Find where the given text appears and provide that cell's center as [x, y] coordinate. 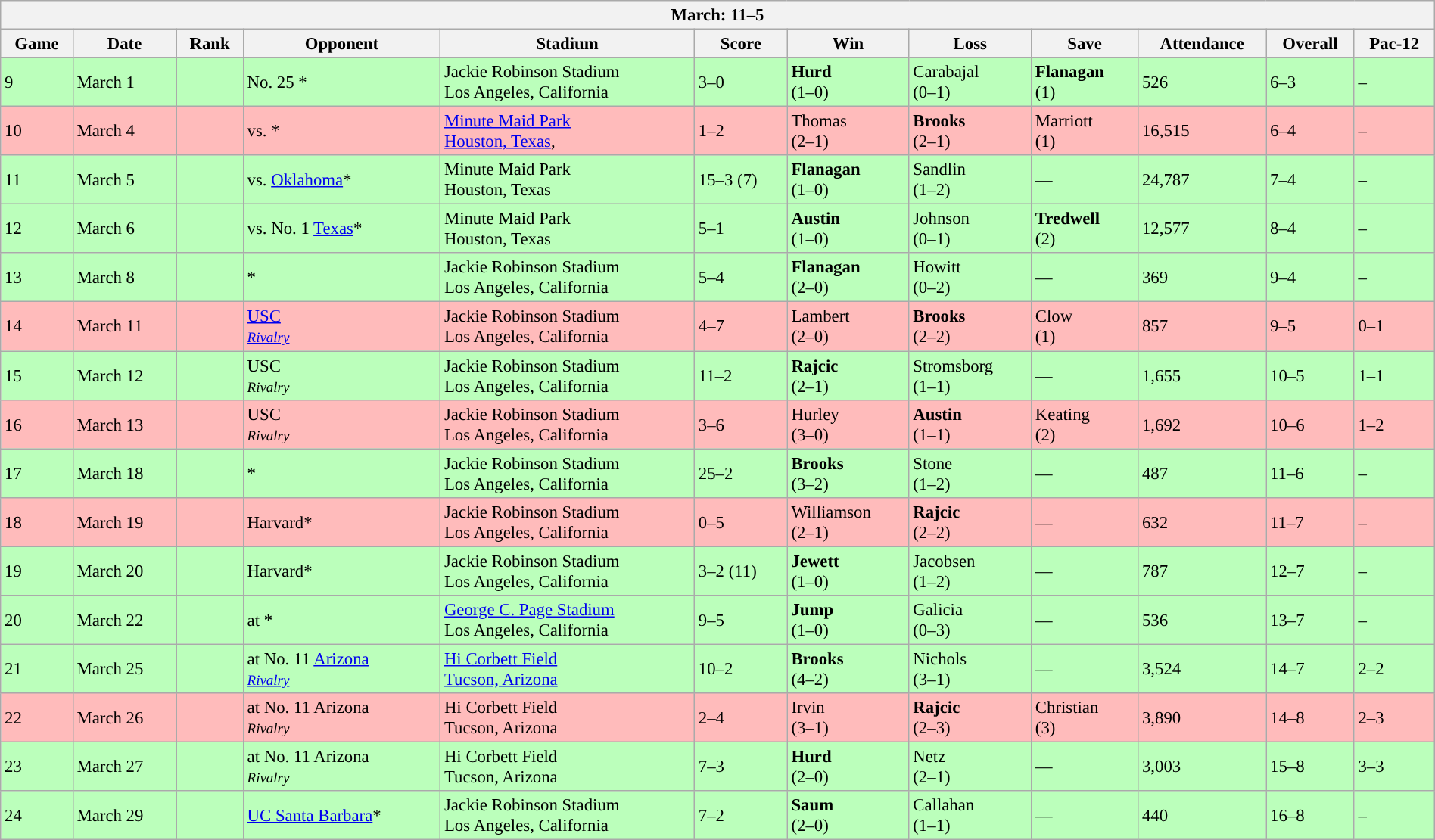
Flanagan(1–0) [848, 180]
Loss [970, 43]
March 11 [124, 327]
23 [36, 766]
4–7 [740, 327]
Rajcic(2–1) [848, 375]
1,692 [1202, 424]
March 20 [124, 571]
10–2 [740, 669]
Win [848, 43]
3,524 [1202, 669]
Saum(2–0) [848, 816]
March 5 [124, 180]
Marriott(1) [1085, 132]
Galicia(0–3) [970, 619]
Attendance [1202, 43]
March 18 [124, 474]
Johnson(0–1) [970, 229]
12,577 [1202, 229]
17 [36, 474]
March 12 [124, 375]
Keating(2) [1085, 424]
24,787 [1202, 180]
vs. No. 1 Texas* [341, 229]
March 27 [124, 766]
Rajcic(2–2) [970, 522]
Date [124, 43]
14–8 [1310, 717]
10 [36, 132]
18 [36, 522]
15–8 [1310, 766]
March 8 [124, 277]
6–4 [1310, 132]
No. 25 * [341, 82]
10–5 [1310, 375]
536 [1202, 619]
Williamson(2–1) [848, 522]
14–7 [1310, 669]
11–7 [1310, 522]
Jacobsen(1–2) [970, 571]
487 [1202, 474]
7–3 [740, 766]
16,515 [1202, 132]
2–2 [1394, 669]
Opponent [341, 43]
16–8 [1310, 816]
7–2 [740, 816]
Game [36, 43]
2–4 [740, 717]
Netz(2–1) [970, 766]
Lambert(2–0) [848, 327]
14 [36, 327]
Stone(1–2) [970, 474]
Brooks(2–2) [970, 327]
March 22 [124, 619]
9 [36, 82]
1,655 [1202, 375]
March 13 [124, 424]
10–6 [1310, 424]
March 26 [124, 717]
Rajcic(2–3) [970, 717]
Sandlin(1–2) [970, 180]
8–4 [1310, 229]
2–3 [1394, 717]
Irvin(3–1) [848, 717]
787 [1202, 571]
Jewett(1–0) [848, 571]
19 [36, 571]
3–2 (11) [740, 571]
Clow(1) [1085, 327]
Hurd(2–0) [848, 766]
5–4 [740, 277]
at * [341, 619]
Christian(3) [1085, 717]
15–3 (7) [740, 180]
15 [36, 375]
Overall [1310, 43]
Nichols(3–1) [970, 669]
Brooks(3–2) [848, 474]
0–5 [740, 522]
440 [1202, 816]
Callahan(1–1) [970, 816]
11 [36, 180]
Score [740, 43]
11–6 [1310, 474]
March: 11–5 [717, 15]
March 4 [124, 132]
George C. Page StadiumLos Angeles, California [568, 619]
vs. Oklahoma* [341, 180]
3–0 [740, 82]
March 25 [124, 669]
Save [1085, 43]
5–1 [740, 229]
Brooks(2–1) [970, 132]
12–7 [1310, 571]
Stadium [568, 43]
3–6 [740, 424]
21 [36, 669]
Tredwell(2) [1085, 229]
vs. * [341, 132]
7–4 [1310, 180]
9–4 [1310, 277]
Pac-12 [1394, 43]
March 19 [124, 522]
Brooks(4–2) [848, 669]
Howitt(0–2) [970, 277]
March 1 [124, 82]
Jump(1–0) [848, 619]
Flanagan(2–0) [848, 277]
Stromsborg(1–1) [970, 375]
6–3 [1310, 82]
1–1 [1394, 375]
Flanagan(1) [1085, 82]
857 [1202, 327]
24 [36, 816]
Minute Maid ParkHouston, Texas, [568, 132]
16 [36, 424]
13–7 [1310, 619]
Thomas(2–1) [848, 132]
March 6 [124, 229]
Austin(1–1) [970, 424]
526 [1202, 82]
13 [36, 277]
Hurley(3–0) [848, 424]
369 [1202, 277]
11–2 [740, 375]
Hurd(1–0) [848, 82]
UC Santa Barbara* [341, 816]
Rank [210, 43]
632 [1202, 522]
20 [36, 619]
0–1 [1394, 327]
3–3 [1394, 766]
Austin(1–0) [848, 229]
Carabajal(0–1) [970, 82]
3,003 [1202, 766]
12 [36, 229]
22 [36, 717]
March 29 [124, 816]
3,890 [1202, 717]
25–2 [740, 474]
